Output the [x, y] coordinate of the center of the cell containing the given text.  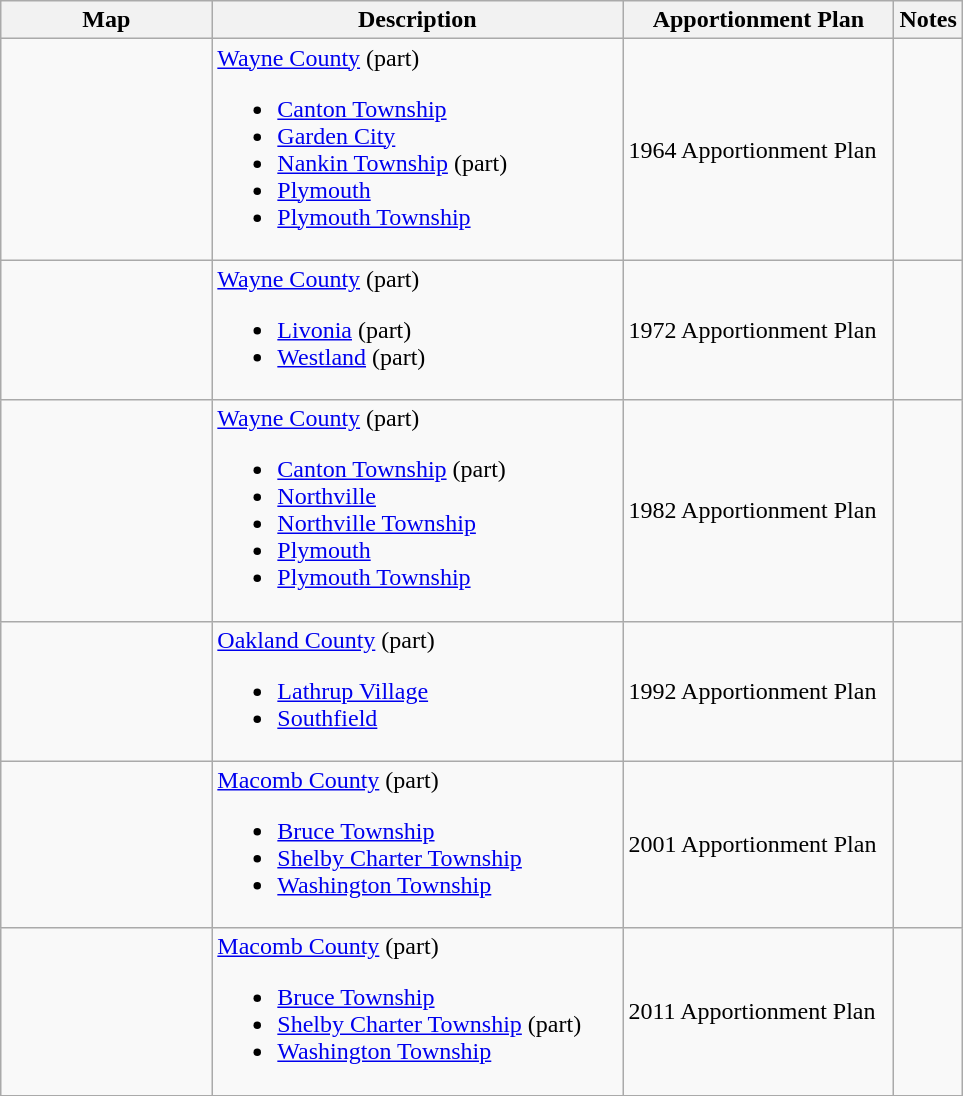
Wayne County (part)Livonia (part)Westland (part) [418, 330]
Map [106, 20]
Notes [928, 20]
1972 Apportionment Plan [758, 330]
1992 Apportionment Plan [758, 691]
Oakland County (part)Lathrup VillageSouthfield [418, 691]
Description [418, 20]
Wayne County (part)Canton Township (part)NorthvilleNorthville TownshipPlymouthPlymouth Township [418, 510]
Macomb County (part)Bruce TownshipShelby Charter TownshipWashington Township [418, 844]
Macomb County (part)Bruce TownshipShelby Charter Township (part)Washington Township [418, 1012]
1982 Apportionment Plan [758, 510]
1964 Apportionment Plan [758, 150]
2001 Apportionment Plan [758, 844]
Wayne County (part)Canton TownshipGarden CityNankin Township (part)PlymouthPlymouth Township [418, 150]
2011 Apportionment Plan [758, 1012]
Apportionment Plan [758, 20]
